Output the [x, y] coordinate of the center of the cell containing the given text.  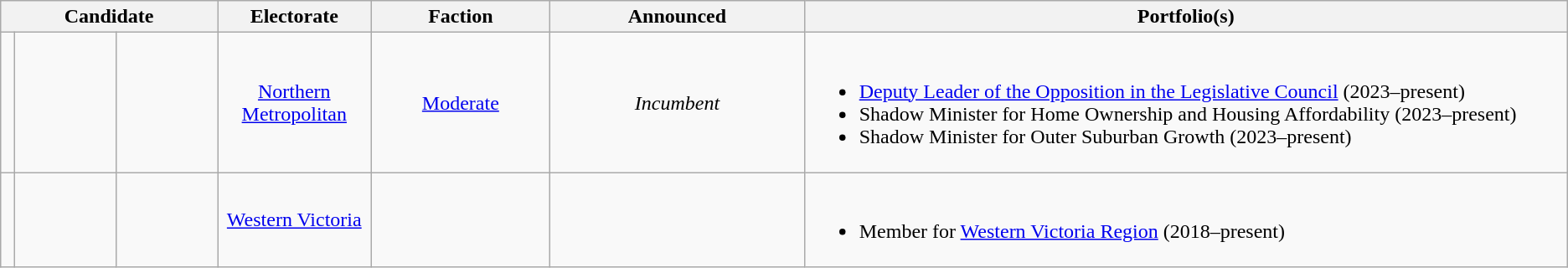
Moderate [461, 102]
Portfolio(s) [1186, 17]
Incumbent [678, 102]
Announced [678, 17]
Candidate [109, 17]
Member for Western Victoria Region (2018–present) [1186, 219]
Electorate [295, 17]
Western Victoria [295, 219]
Northern Metropolitan [295, 102]
Faction [461, 17]
